Extract the [x, y] coordinate from the center of the cell holding the provided text.  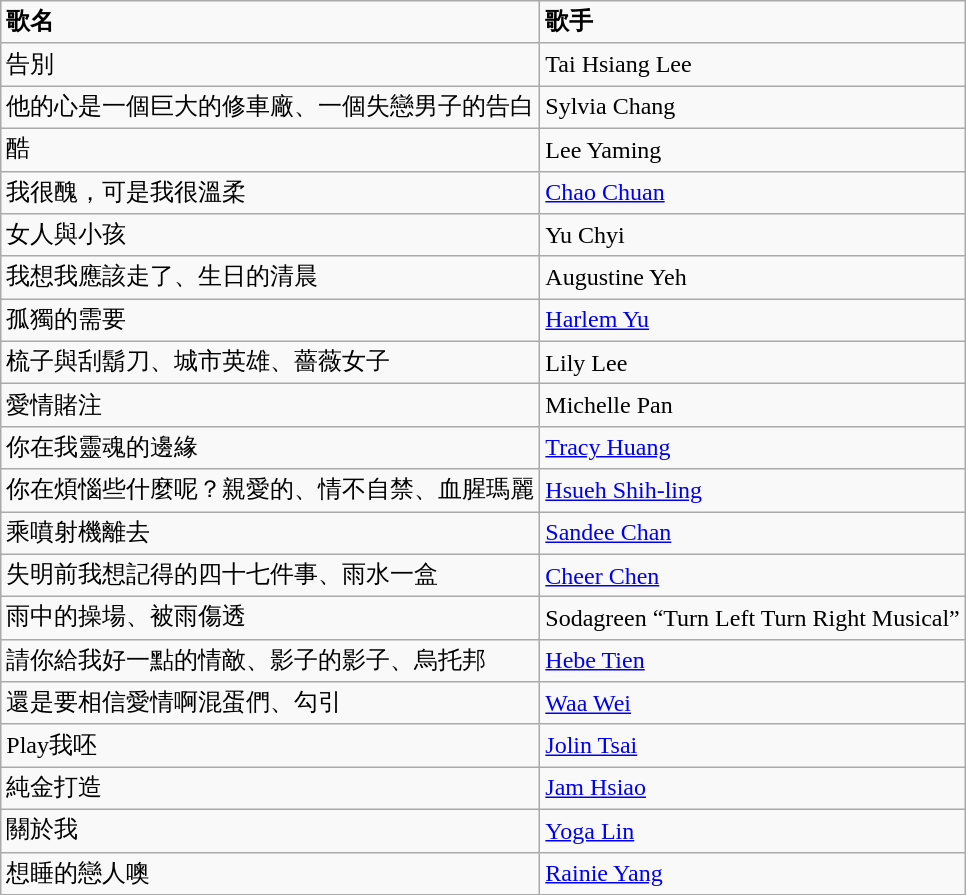
孤獨的需要 [270, 320]
Tracy Huang [752, 448]
Sandee Chan [752, 534]
想睡的戀人噢 [270, 874]
Sylvia Chang [752, 108]
Michelle Pan [752, 406]
Cheer Chen [752, 576]
你在我靈魂的邊緣 [270, 448]
歌名 [270, 22]
請你給我好一點的情敵、影子的影子、烏托邦 [270, 660]
雨中的操場、被雨傷透 [270, 618]
還是要相信愛情啊混蛋們、勾引 [270, 704]
Yu Chyi [752, 236]
我很醜，可是我很溫柔 [270, 192]
Play我呸 [270, 746]
Hsueh Shih-ling [752, 490]
Yoga Lin [752, 830]
Chao Chuan [752, 192]
歌手 [752, 22]
純金打造 [270, 788]
關於我 [270, 830]
Harlem Yu [752, 320]
愛情賭注 [270, 406]
Waa Wei [752, 704]
女人與小孩 [270, 236]
Lee Yaming [752, 150]
告別 [270, 64]
Augustine Yeh [752, 278]
我想我應該走了、生日的清晨 [270, 278]
Jam Hsiao [752, 788]
Lily Lee [752, 362]
Rainie Yang [752, 874]
他的心是一個巨大的修車廠、一個失戀男子的告白 [270, 108]
酷 [270, 150]
Jolin Tsai [752, 746]
Hebe Tien [752, 660]
Sodagreen “Turn Left Turn Right Musical” [752, 618]
Tai Hsiang Lee [752, 64]
梳子與刮鬍刀、城市英雄、薔薇女子 [270, 362]
乘噴射機離去 [270, 534]
失明前我想記得的四十七件事、雨水一盒 [270, 576]
你在煩惱些什麼呢？親愛的、情不自禁、血腥瑪麗 [270, 490]
